Return (x, y) of the center of cell containing provided text 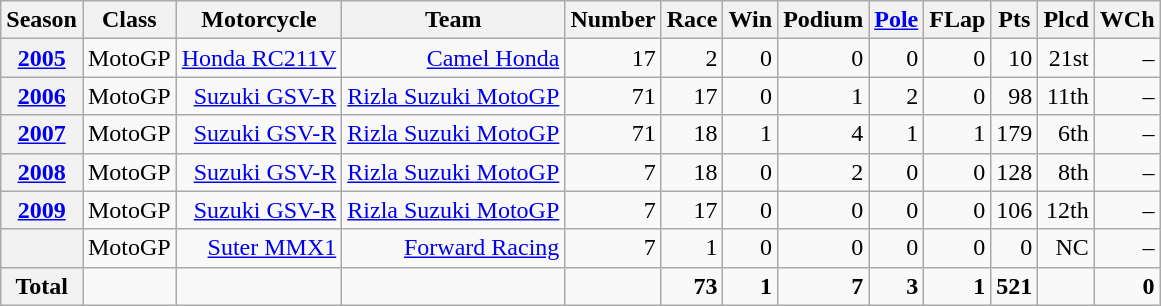
2009 (42, 210)
Forward Racing (454, 248)
2006 (42, 96)
2005 (42, 58)
521 (1014, 286)
12th (1066, 210)
Suter MMX1 (259, 248)
Number (613, 20)
179 (1014, 134)
FLap (958, 20)
Team (454, 20)
Plcd (1066, 20)
Podium (824, 20)
Total (42, 286)
Pts (1014, 20)
73 (692, 286)
Camel Honda (454, 58)
Honda RC211V (259, 58)
98 (1014, 96)
3 (896, 286)
10 (1014, 58)
NC (1066, 248)
2007 (42, 134)
21st (1066, 58)
2008 (42, 172)
WCh (1127, 20)
4 (824, 134)
106 (1014, 210)
Win (750, 20)
Pole (896, 20)
Motorcycle (259, 20)
Race (692, 20)
8th (1066, 172)
11th (1066, 96)
Season (42, 20)
6th (1066, 134)
128 (1014, 172)
Class (129, 20)
